Output the [X, Y] coordinate of the center of the cell containing the given text.  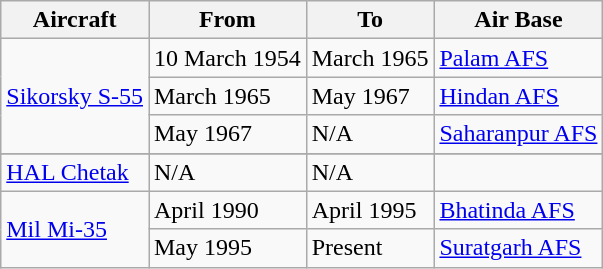
Present [370, 248]
Saharanpur AFS [518, 134]
Suratgarh AFS [518, 248]
Air Base [518, 20]
May 1995 [227, 248]
April 1995 [370, 210]
HAL Chetak [75, 172]
Hindan AFS [518, 96]
Aircraft [75, 20]
10 March 1954 [227, 58]
Sikorsky S-55 [75, 96]
To [370, 20]
Palam AFS [518, 58]
Mil Mi-35 [75, 229]
April 1990 [227, 210]
From [227, 20]
Bhatinda AFS [518, 210]
